Detect which cell encompasses the target text, then output its (X, Y) center coordinate. 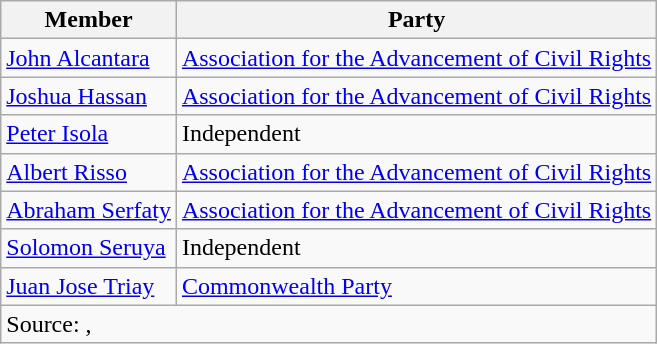
Commonwealth Party (416, 286)
Albert Risso (89, 172)
John Alcantara (89, 58)
Solomon Seruya (89, 248)
Party (416, 20)
Member (89, 20)
Joshua Hassan (89, 96)
Abraham Serfaty (89, 210)
Juan Jose Triay (89, 286)
Peter Isola (89, 134)
Source: , (329, 324)
